From the cell containing the given text, extract its center point as (x, y) coordinate. 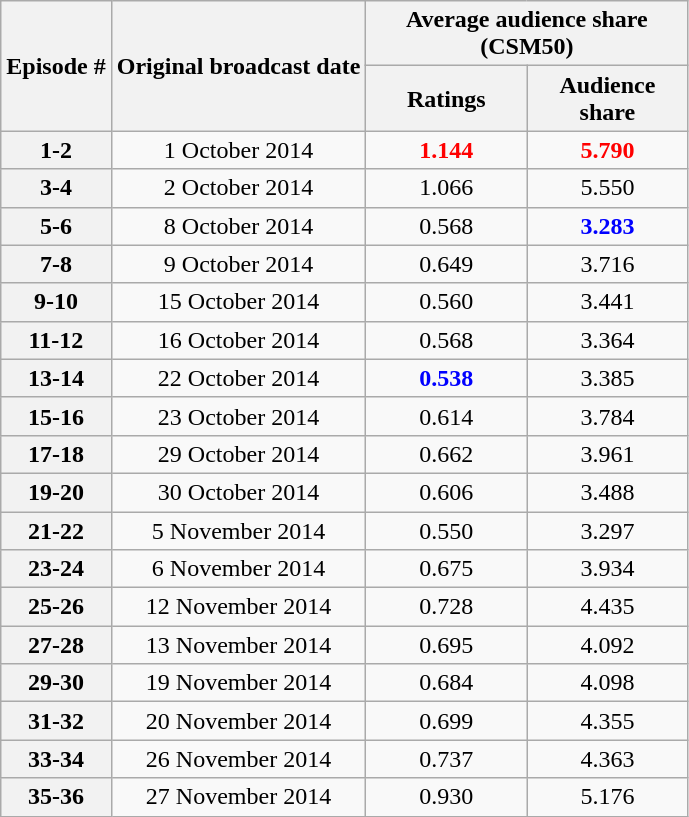
0.560 (446, 302)
3.784 (608, 416)
0.695 (446, 645)
5.550 (608, 188)
4.092 (608, 645)
15 October 2014 (238, 302)
3.441 (608, 302)
33-34 (56, 759)
5-6 (56, 226)
3.934 (608, 569)
Original broadcast date (238, 66)
0.728 (446, 607)
3.488 (608, 492)
16 October 2014 (238, 340)
0.699 (446, 721)
6 November 2014 (238, 569)
22 October 2014 (238, 378)
Audience share (608, 98)
31-32 (56, 721)
19 November 2014 (238, 683)
0.684 (446, 683)
0.930 (446, 797)
0.662 (446, 454)
7-8 (56, 264)
29-30 (56, 683)
Episode # (56, 66)
27 November 2014 (238, 797)
4.098 (608, 683)
13 November 2014 (238, 645)
0.675 (446, 569)
Ratings (446, 98)
9-10 (56, 302)
35-36 (56, 797)
21-22 (56, 531)
Average audience share (CSM50) (527, 34)
4.435 (608, 607)
23-24 (56, 569)
1.144 (446, 150)
0.737 (446, 759)
0.614 (446, 416)
9 October 2014 (238, 264)
5.176 (608, 797)
20 November 2014 (238, 721)
3.297 (608, 531)
3.283 (608, 226)
25-26 (56, 607)
1 October 2014 (238, 150)
30 October 2014 (238, 492)
3.364 (608, 340)
26 November 2014 (238, 759)
3.961 (608, 454)
23 October 2014 (238, 416)
0.606 (446, 492)
2 October 2014 (238, 188)
4.363 (608, 759)
1.066 (446, 188)
0.649 (446, 264)
4.355 (608, 721)
1-2 (56, 150)
19-20 (56, 492)
3.716 (608, 264)
15-16 (56, 416)
8 October 2014 (238, 226)
12 November 2014 (238, 607)
17-18 (56, 454)
13-14 (56, 378)
11-12 (56, 340)
5.790 (608, 150)
29 October 2014 (238, 454)
5 November 2014 (238, 531)
0.550 (446, 531)
0.538 (446, 378)
27-28 (56, 645)
3.385 (608, 378)
3-4 (56, 188)
